Determine the (x, y) coordinate at the center of the cell enclosing the given text.  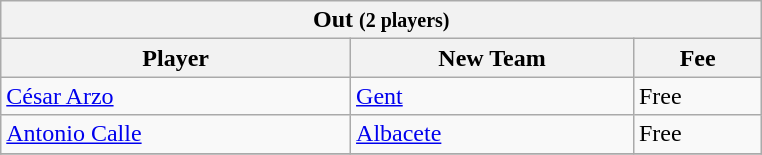
César Arzo (176, 96)
Player (176, 58)
Gent (492, 96)
Fee (697, 58)
Out (2 players) (382, 20)
New Team (492, 58)
Albacete (492, 134)
Antonio Calle (176, 134)
